Detect which cell encompasses the target text, then output its (X, Y) center coordinate. 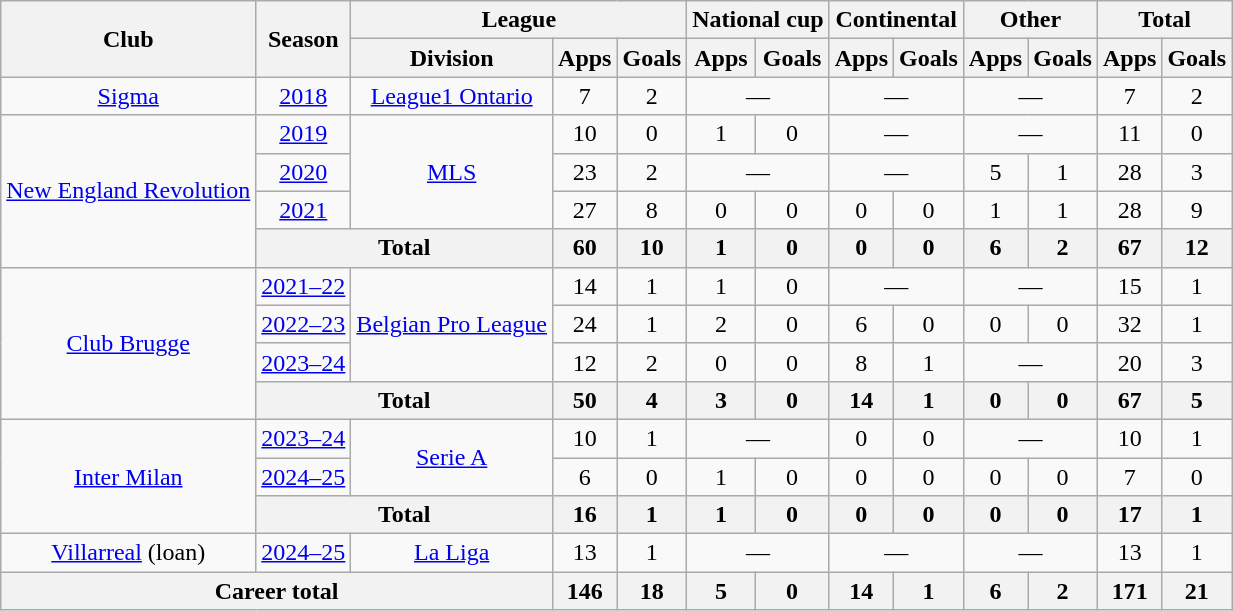
Villarreal (loan) (128, 553)
146 (585, 591)
4 (652, 400)
Sigma (128, 96)
Career total (277, 591)
21 (1197, 591)
Continental (896, 20)
League1 Ontario (452, 96)
Inter Milan (128, 476)
Season (304, 39)
20 (1129, 362)
New England Revolution (128, 191)
50 (585, 400)
24 (585, 324)
32 (1129, 324)
17 (1129, 515)
2018 (304, 96)
9 (1197, 210)
Belgian Pro League (452, 324)
171 (1129, 591)
2020 (304, 172)
League (519, 20)
National cup (758, 20)
MLS (452, 172)
Other (1030, 20)
23 (585, 172)
2021 (304, 210)
60 (585, 248)
Division (452, 58)
11 (1129, 134)
16 (585, 515)
Club (128, 39)
15 (1129, 286)
La Liga (452, 553)
Serie A (452, 457)
2019 (304, 134)
2022–23 (304, 324)
27 (585, 210)
Club Brugge (128, 343)
2021–22 (304, 286)
18 (652, 591)
